Scan for the cell matching the given text and deliver its [x, y] coordinate at center. 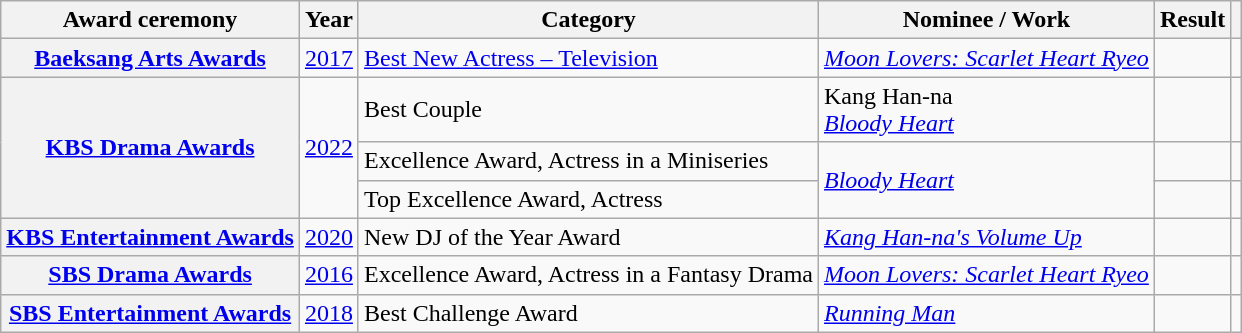
Excellence Award, Actress in a Miniseries [588, 161]
New DJ of the Year Award [588, 237]
Best Couple [588, 110]
2016 [328, 275]
2017 [328, 58]
KBS Entertainment Awards [150, 237]
Best New Actress – Television [588, 58]
SBS Entertainment Awards [150, 313]
Year [328, 20]
Award ceremony [150, 20]
KBS Drama Awards [150, 148]
Best Challenge Award [588, 313]
Category [588, 20]
Excellence Award, Actress in a Fantasy Drama [588, 275]
Kang Han-na Bloody Heart [986, 110]
SBS Drama Awards [150, 275]
2020 [328, 237]
Top Excellence Award, Actress [588, 199]
Bloody Heart [986, 180]
Result [1192, 20]
Kang Han-na's Volume Up [986, 237]
2022 [328, 148]
Running Man [986, 313]
Baeksang Arts Awards [150, 58]
Nominee / Work [986, 20]
2018 [328, 313]
